Determine the (x, y) coordinate at the center of the cell enclosing the given text.  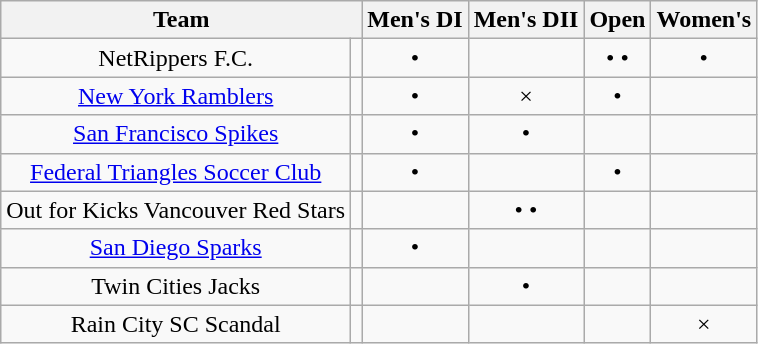
Men's DII (526, 20)
New York Ramblers (176, 96)
Men's DI (415, 20)
Rain City SC Scandal (176, 324)
Federal Triangles Soccer Club (176, 172)
Women's (704, 20)
NetRippers F.C. (176, 58)
Twin Cities Jacks (176, 286)
Out for Kicks Vancouver Red Stars (176, 210)
San Diego Sparks (176, 248)
Open (618, 20)
San Francisco Spikes (176, 134)
Team (182, 20)
